Detect which cell encompasses the target text, then output its [X, Y] center coordinate. 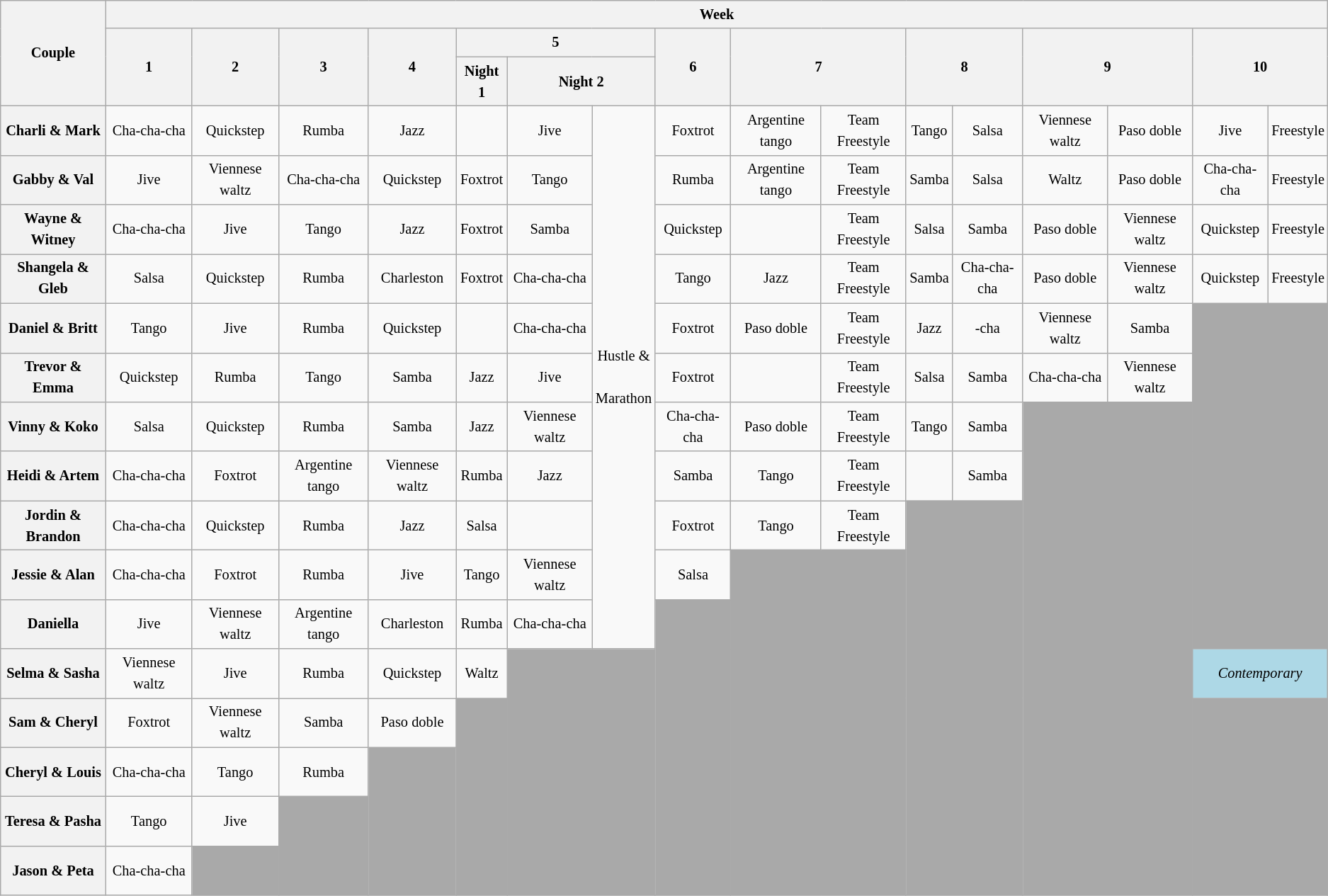
Jordin & Brandon [53, 526]
Trevor & Emma [53, 378]
Night 2 [581, 81]
1 [149, 67]
Week [717, 14]
Shangela & Gleb [53, 278]
5 [555, 42]
Heidi & Artem [53, 476]
6 [693, 67]
Sam & Cheryl [53, 722]
Vinny & Koko [53, 426]
Jessie & Alan [53, 574]
Couple [53, 52]
Daniel & Britt [53, 328]
-cha [987, 328]
10 [1260, 67]
Night 1 [482, 81]
9 [1108, 67]
Contemporary [1260, 674]
7 [819, 67]
Daniella [53, 624]
Selma & Sasha [53, 674]
3 [323, 67]
4 [412, 67]
Jason & Peta [53, 871]
TeamFreestyle [863, 476]
Teresa & Pasha [53, 821]
2 [235, 67]
Cheryl & Louis [53, 772]
Hustle &Marathon [623, 377]
8 [964, 67]
Wayne & Witney [53, 229]
Charli & Mark [53, 130]
Gabby & Val [53, 180]
